Extract the (X, Y) coordinate from the center of the cell holding the provided text.  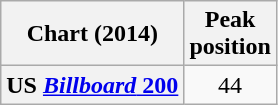
US Billboard 200 (92, 85)
Peakposition (230, 34)
Chart (2014) (92, 34)
44 (230, 85)
